Find where the given text appears and provide that cell's center as (x, y) coordinate. 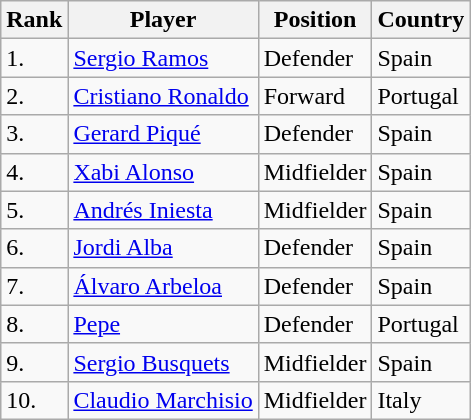
Country (421, 20)
6. (34, 248)
Gerard Piqué (163, 134)
7. (34, 286)
Player (163, 20)
Rank (34, 20)
Sergio Busquets (163, 362)
Claudio Marchisio (163, 400)
Álvaro Arbeloa (163, 286)
Andrés Iniesta (163, 210)
4. (34, 172)
Forward (315, 96)
9. (34, 362)
8. (34, 324)
Sergio Ramos (163, 58)
Jordi Alba (163, 248)
Italy (421, 400)
Cristiano Ronaldo (163, 96)
2. (34, 96)
1. (34, 58)
Pepe (163, 324)
Xabi Alonso (163, 172)
Position (315, 20)
3. (34, 134)
5. (34, 210)
10. (34, 400)
